Extract the [X, Y] coordinate from the center of the cell holding the provided text.  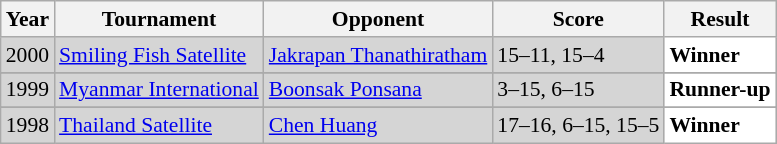
15–11, 15–4 [578, 55]
Year [28, 19]
1999 [28, 90]
Chen Huang [378, 126]
Tournament [159, 19]
1998 [28, 126]
Boonsak Ponsana [378, 90]
Runner-up [720, 90]
Result [720, 19]
Myanmar International [159, 90]
Thailand Satellite [159, 126]
Score [578, 19]
17–16, 6–15, 15–5 [578, 126]
Opponent [378, 19]
2000 [28, 55]
Jakrapan Thanathiratham [378, 55]
Smiling Fish Satellite [159, 55]
3–15, 6–15 [578, 90]
